Find where the given text appears and provide that cell's center as [x, y] coordinate. 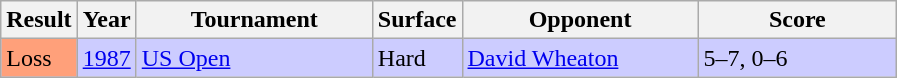
Loss [39, 58]
Result [39, 20]
Surface [417, 20]
David Wheaton [580, 58]
Hard [417, 58]
Year [106, 20]
US Open [254, 58]
1987 [106, 58]
5–7, 0–6 [798, 58]
Opponent [580, 20]
Tournament [254, 20]
Score [798, 20]
